Identify which cell holds the provided text, then report its [x, y] central coordinate. 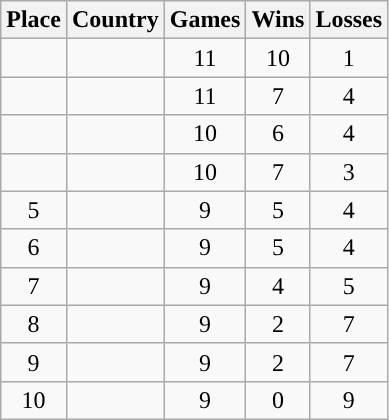
Losses [349, 20]
Wins [278, 20]
Country [115, 20]
1 [349, 58]
Games [205, 20]
3 [349, 172]
Place [34, 20]
8 [34, 324]
0 [278, 400]
